Locate the cell with the specified text and output its [x, y] center coordinate. 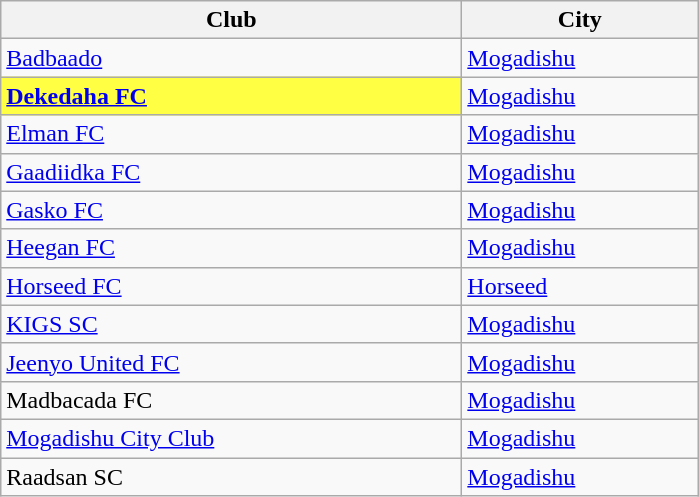
Dekedaha FC [232, 96]
Badbaado [232, 58]
Club [232, 20]
City [580, 20]
Gaadiidka FC [232, 172]
Heegan FC [232, 248]
Gasko FC [232, 210]
Jeenyo United FC [232, 362]
KIGS SC [232, 324]
Horseed [580, 286]
Horseed FC [232, 286]
Madbacada FC [232, 400]
Raadsan SC [232, 477]
Elman FC [232, 134]
Mogadishu City Club [232, 438]
